Locate the cell with the specified text and output its (x, y) center coordinate. 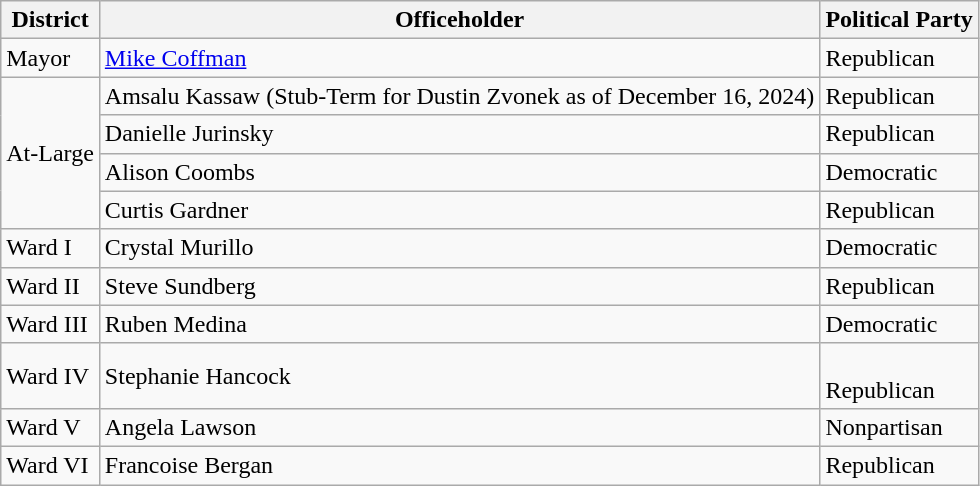
Ward IV (50, 376)
Mike Coffman (460, 58)
Political Party (899, 20)
Stephanie Hancock (460, 376)
Ward VI (50, 465)
Curtis Gardner (460, 210)
Ward I (50, 248)
Nonpartisan (899, 427)
Mayor (50, 58)
Danielle Jurinsky (460, 134)
Ward III (50, 324)
Francoise Bergan (460, 465)
Crystal Murillo (460, 248)
Ruben Medina (460, 324)
Ward V (50, 427)
At-Large (50, 153)
Ward II (50, 286)
Alison Coombs (460, 172)
District (50, 20)
Officeholder (460, 20)
Angela Lawson (460, 427)
Steve Sundberg (460, 286)
Amsalu Kassaw (Stub-Term for Dustin Zvonek as of December 16, 2024) (460, 96)
